Capture the cell that displays the provided text and extract its [x, y] central coordinate. 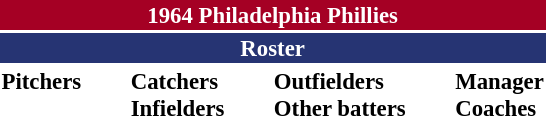
1964 Philadelphia Phillies [272, 15]
Roster [272, 48]
